Return the (X, Y) coordinate for the center point of the cell that contains the specified text.  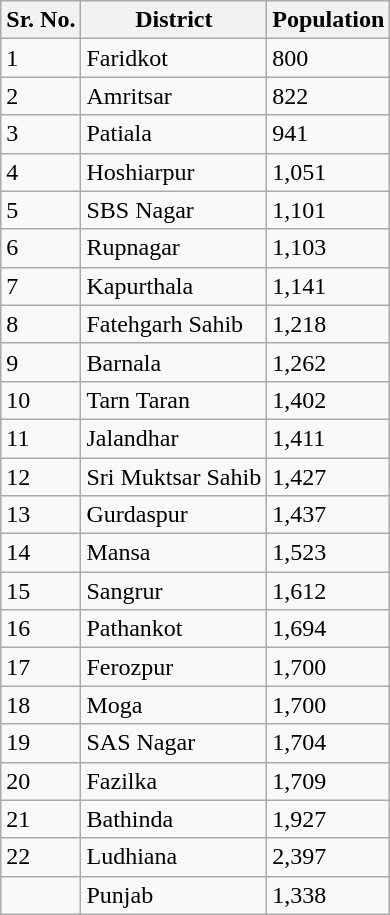
3 (41, 134)
1,051 (328, 172)
1 (41, 58)
15 (41, 591)
Sr. No. (41, 20)
Hoshiarpur (174, 172)
SBS Nagar (174, 210)
Sangrur (174, 591)
2,397 (328, 857)
Population (328, 20)
1,218 (328, 324)
6 (41, 248)
14 (41, 553)
2 (41, 96)
17 (41, 667)
20 (41, 781)
1,411 (328, 438)
1,338 (328, 895)
Kapurthala (174, 286)
12 (41, 477)
16 (41, 629)
Moga (174, 705)
1,704 (328, 743)
941 (328, 134)
1,141 (328, 286)
8 (41, 324)
1,427 (328, 477)
5 (41, 210)
Ferozpur (174, 667)
1,927 (328, 819)
Fatehgarh Sahib (174, 324)
1,694 (328, 629)
SAS Nagar (174, 743)
1,103 (328, 248)
19 (41, 743)
4 (41, 172)
Sri Muktsar Sahib (174, 477)
Mansa (174, 553)
Punjab (174, 895)
Pathankot (174, 629)
1,709 (328, 781)
Fazilka (174, 781)
Rupnagar (174, 248)
Barnala (174, 362)
10 (41, 400)
800 (328, 58)
822 (328, 96)
21 (41, 819)
18 (41, 705)
1,402 (328, 400)
22 (41, 857)
Bathinda (174, 819)
9 (41, 362)
1,101 (328, 210)
District (174, 20)
Gurdaspur (174, 515)
11 (41, 438)
1,523 (328, 553)
7 (41, 286)
13 (41, 515)
Amritsar (174, 96)
Patiala (174, 134)
1,612 (328, 591)
1,437 (328, 515)
Faridkot (174, 58)
Jalandhar (174, 438)
Tarn Taran (174, 400)
Ludhiana (174, 857)
1,262 (328, 362)
